Return (X, Y) of the center of cell containing provided text 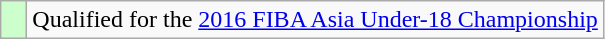
Qualified for the 2016 FIBA Asia Under-18 Championship (316, 20)
